For the text-containing cell, return its midpoint in [X, Y] coordinate format. 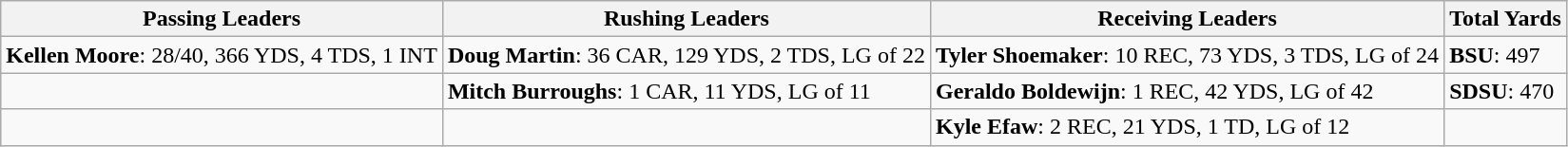
Geraldo Boldewijn: 1 REC, 42 YDS, LG of 42 [1187, 91]
Doug Martin: 36 CAR, 129 YDS, 2 TDS, LG of 22 [687, 55]
Kyle Efaw: 2 REC, 21 YDS, 1 TD, LG of 12 [1187, 127]
Rushing Leaders [687, 19]
Tyler Shoemaker: 10 REC, 73 YDS, 3 TDS, LG of 24 [1187, 55]
Mitch Burroughs: 1 CAR, 11 YDS, LG of 11 [687, 91]
Receiving Leaders [1187, 19]
Passing Leaders [223, 19]
SDSU: 470 [1506, 91]
Total Yards [1506, 19]
BSU: 497 [1506, 55]
Kellen Moore: 28/40, 366 YDS, 4 TDS, 1 INT [223, 55]
